From the cell containing the given text, extract its center point as [x, y] coordinate. 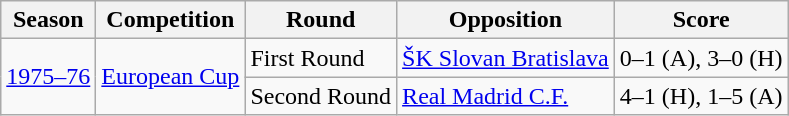
4–1 (H), 1–5 (A) [701, 96]
Second Round [321, 96]
Round [321, 20]
Opposition [506, 20]
0–1 (A), 3–0 (H) [701, 58]
European Cup [170, 77]
Competition [170, 20]
ŠK Slovan Bratislava [506, 58]
Season [48, 20]
Score [701, 20]
Real Madrid C.F. [506, 96]
First Round [321, 58]
1975–76 [48, 77]
